Locate the cell with the specified text and output its [X, Y] center coordinate. 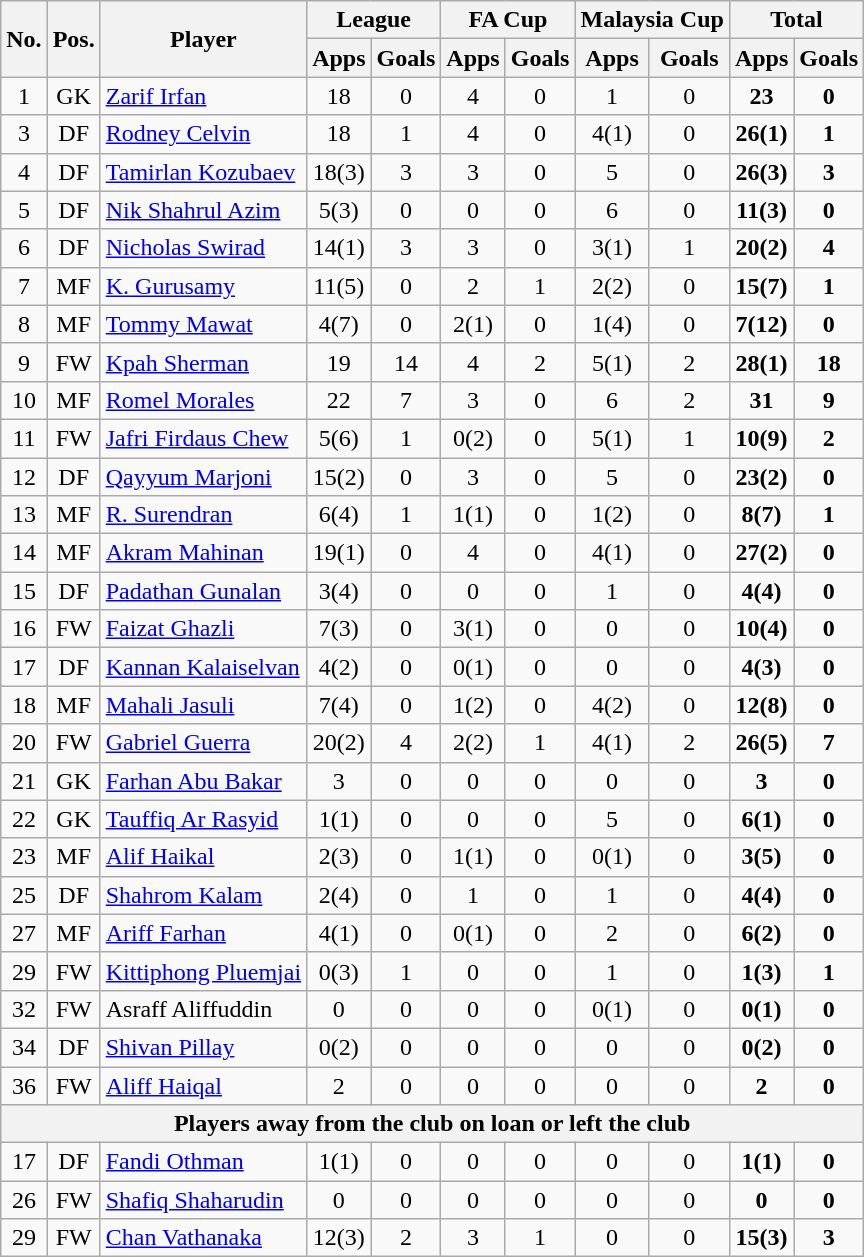
Chan Vathanaka [203, 1238]
Kittiphong Pluemjai [203, 971]
Pos. [74, 39]
34 [24, 1047]
26 [24, 1200]
11(3) [761, 210]
8 [24, 324]
25 [24, 895]
Akram Mahinan [203, 553]
23(2) [761, 477]
8(7) [761, 515]
Nicholas Swirad [203, 248]
27(2) [761, 553]
3(4) [339, 591]
Gabriel Guerra [203, 743]
3(5) [761, 857]
16 [24, 629]
19(1) [339, 553]
15(2) [339, 477]
31 [761, 400]
15(3) [761, 1238]
Shafiq Shaharudin [203, 1200]
6(4) [339, 515]
14(1) [339, 248]
No. [24, 39]
20 [24, 743]
27 [24, 933]
Romel Morales [203, 400]
Shivan Pillay [203, 1047]
FA Cup [508, 20]
19 [339, 362]
2(3) [339, 857]
Kannan Kalaiselvan [203, 667]
11(5) [339, 286]
26(1) [761, 134]
7(12) [761, 324]
10(9) [761, 438]
12 [24, 477]
Fandi Othman [203, 1162]
Players away from the club on loan or left the club [432, 1124]
Ariff Farhan [203, 933]
0(3) [339, 971]
R. Surendran [203, 515]
12(3) [339, 1238]
League [374, 20]
Kpah Sherman [203, 362]
28(1) [761, 362]
5(6) [339, 438]
15 [24, 591]
6(2) [761, 933]
2(1) [473, 324]
Tamirlan Kozubaev [203, 172]
Faizat Ghazli [203, 629]
Nik Shahrul Azim [203, 210]
Rodney Celvin [203, 134]
Player [203, 39]
18(3) [339, 172]
10 [24, 400]
15(7) [761, 286]
Malaysia Cup [652, 20]
Farhan Abu Bakar [203, 781]
7(4) [339, 705]
36 [24, 1085]
K. Gurusamy [203, 286]
Asraff Aliffuddin [203, 1009]
11 [24, 438]
Mahali Jasuli [203, 705]
26(3) [761, 172]
7(3) [339, 629]
5(3) [339, 210]
Tommy Mawat [203, 324]
12(8) [761, 705]
13 [24, 515]
Qayyum Marjoni [203, 477]
1(3) [761, 971]
Zarif Irfan [203, 96]
Tauffiq Ar Rasyid [203, 819]
4(3) [761, 667]
1(4) [612, 324]
Alif Haikal [203, 857]
4(7) [339, 324]
Shahrom Kalam [203, 895]
Total [796, 20]
Padathan Gunalan [203, 591]
Jafri Firdaus Chew [203, 438]
10(4) [761, 629]
Aliff Haiqal [203, 1085]
26(5) [761, 743]
6(1) [761, 819]
32 [24, 1009]
2(4) [339, 895]
21 [24, 781]
